Scan for the cell matching the given text and deliver its (X, Y) coordinate at center. 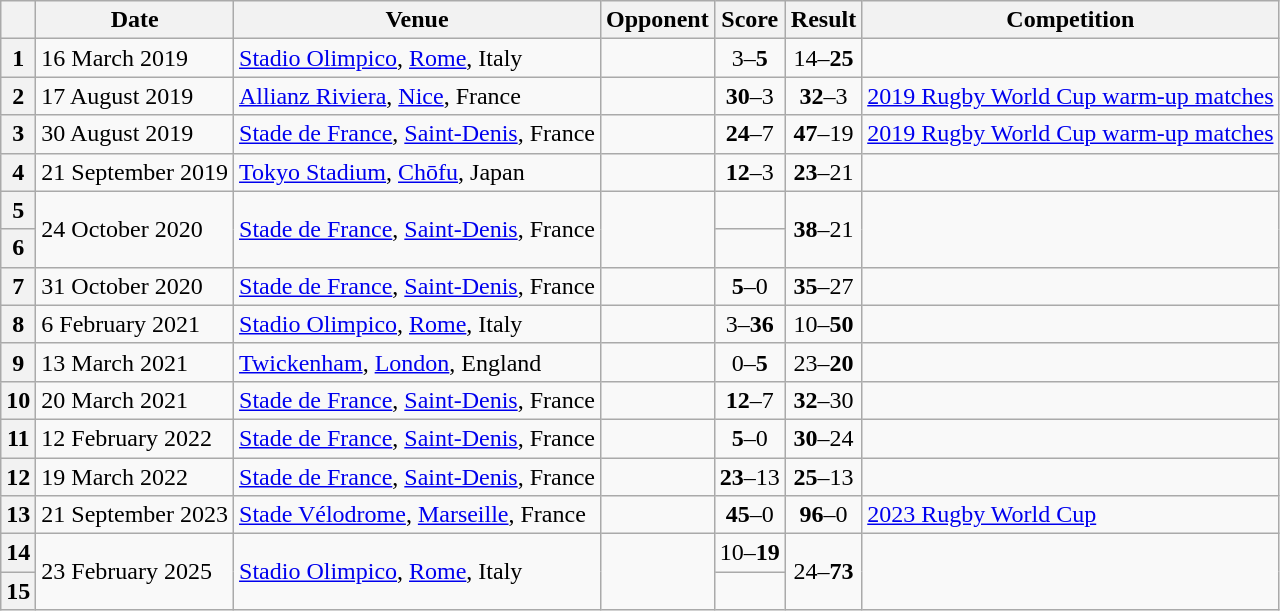
47–19 (823, 134)
96–0 (823, 515)
6 (18, 248)
38–21 (823, 229)
21 September 2019 (135, 172)
32–30 (823, 400)
17 August 2019 (135, 96)
Date (135, 20)
30–24 (823, 438)
7 (18, 286)
2 (18, 96)
Score (750, 20)
4 (18, 172)
Venue (418, 20)
12 February 2022 (135, 438)
24–7 (750, 134)
15 (18, 591)
Stade Vélodrome, Marseille, France (418, 515)
9 (18, 362)
12–3 (750, 172)
23 February 2025 (135, 572)
35–27 (823, 286)
30 August 2019 (135, 134)
10–19 (750, 553)
3 (18, 134)
0–5 (750, 362)
12 (18, 477)
13 March 2021 (135, 362)
23–21 (823, 172)
14 (18, 553)
13 (18, 515)
Competition (1070, 20)
19 March 2022 (135, 477)
5 (18, 210)
12–7 (750, 400)
25–13 (823, 477)
10 (18, 400)
23–13 (750, 477)
8 (18, 324)
6 February 2021 (135, 324)
2023 Rugby World Cup (1070, 515)
Allianz Riviera, Nice, France (418, 96)
32–3 (823, 96)
Opponent (657, 20)
3–36 (750, 324)
14–25 (823, 58)
30–3 (750, 96)
10–50 (823, 324)
45–0 (750, 515)
24–73 (823, 572)
Twickenham, London, England (418, 362)
21 September 2023 (135, 515)
16 March 2019 (135, 58)
Result (823, 20)
3–5 (750, 58)
Tokyo Stadium, Chōfu, Japan (418, 172)
20 March 2021 (135, 400)
23–20 (823, 362)
24 October 2020 (135, 229)
31 October 2020 (135, 286)
11 (18, 438)
1 (18, 58)
